For the text-containing cell, return its midpoint in [x, y] coordinate format. 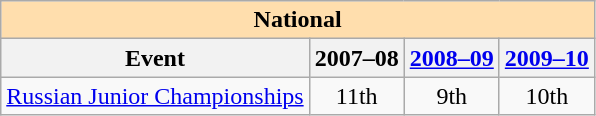
2008–09 [452, 58]
National [298, 20]
2007–08 [356, 58]
2009–10 [546, 58]
Russian Junior Championships [155, 96]
11th [356, 96]
10th [546, 96]
9th [452, 96]
Event [155, 58]
